Extract the [x, y] coordinate from the center of the cell holding the provided text.  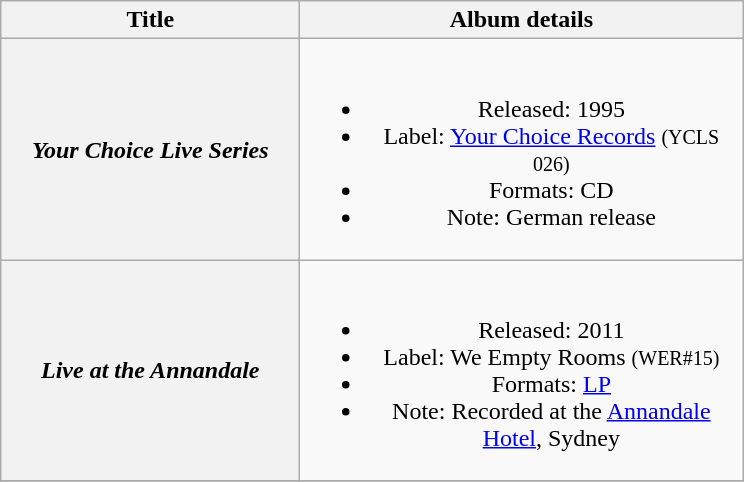
Released: 2011Label: We Empty Rooms (WER#15)Formats: LPNote: Recorded at the Annandale Hotel, Sydney [522, 370]
Released: 1995Label: Your Choice Records (YCLS 026)Formats: CDNote: German release [522, 150]
Album details [522, 20]
Your Choice Live Series [150, 150]
Live at the Annandale [150, 370]
Title [150, 20]
